Extract the (x, y) coordinate from the center of the cell holding the provided text.  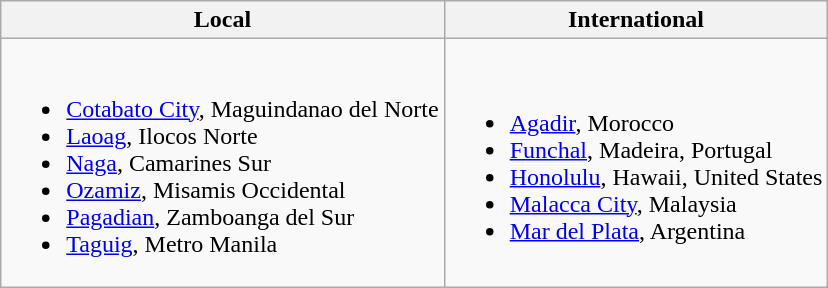
International (636, 20)
Local (222, 20)
Agadir, Morocco Funchal, Madeira, Portugal Honolulu, Hawaii, United States Malacca City, Malaysia Mar del Plata, Argentina (636, 163)
